Identify which cell holds the provided text, then report its (x, y) central coordinate. 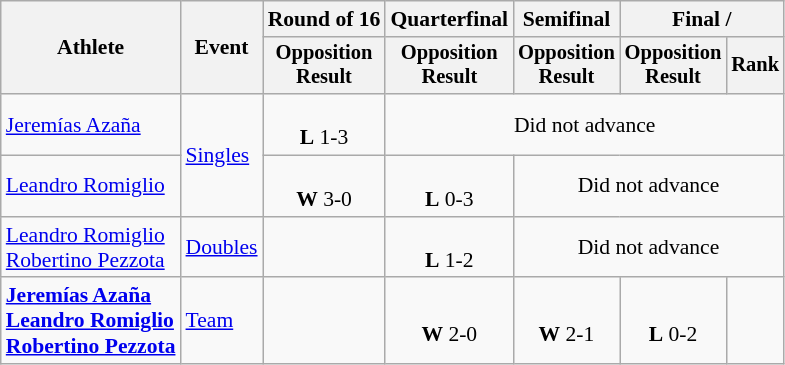
Doubles (222, 248)
Quarterfinal (449, 19)
Team (222, 322)
W 3-0 (324, 186)
Rank (755, 66)
Event (222, 48)
Jeremías Azaña (91, 124)
Final / (702, 19)
Round of 16 (324, 19)
L 0-2 (674, 322)
Athlete (91, 48)
L 0-3 (449, 186)
W 2-1 (566, 322)
W 2-0 (449, 322)
Leandro RomiglioRobertino Pezzota (91, 248)
Leandro Romiglio (91, 186)
L 1-2 (449, 248)
Semifinal (566, 19)
Singles (222, 155)
L 1-3 (324, 124)
Jeremías AzañaLeandro RomiglioRobertino Pezzota (91, 322)
